Provide the (x, y) coordinate of the cell's center where the given text is located.  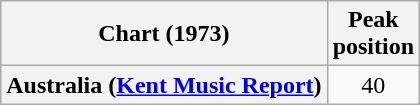
Peakposition (373, 34)
Australia (Kent Music Report) (164, 85)
Chart (1973) (164, 34)
40 (373, 85)
